Output the [X, Y] coordinate of the center of the cell containing the given text.  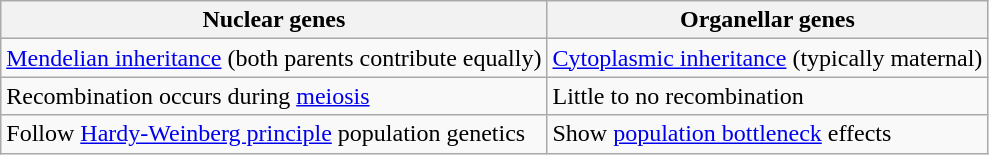
Little to no recombination [768, 96]
Show population bottleneck effects [768, 134]
Cytoplasmic inheritance (typically maternal) [768, 58]
Recombination occurs during meiosis [274, 96]
Mendelian inheritance (both parents contribute equally) [274, 58]
Organellar genes [768, 20]
Nuclear genes [274, 20]
Follow Hardy-Weinberg principle population genetics [274, 134]
